Capture the cell that displays the provided text and extract its (X, Y) central coordinate. 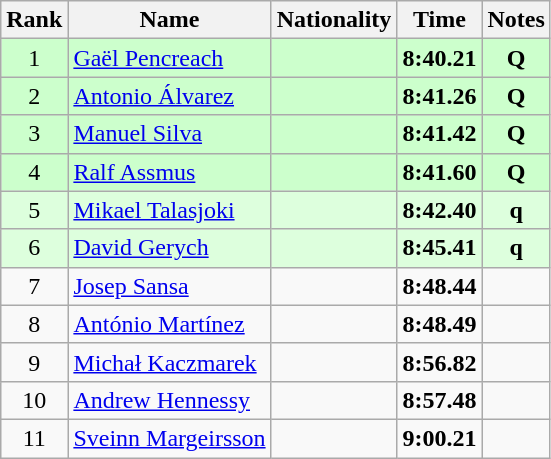
8:41.60 (440, 172)
Nationality (334, 20)
Gaël Pencreach (170, 58)
Manuel Silva (170, 134)
Michał Kaczmarek (170, 362)
8:48.49 (440, 324)
8:57.48 (440, 400)
Rank (34, 20)
10 (34, 400)
Name (170, 20)
2 (34, 96)
8:45.41 (440, 248)
8:48.44 (440, 286)
8 (34, 324)
Notes (516, 20)
Time (440, 20)
8:42.40 (440, 210)
Andrew Hennessy (170, 400)
11 (34, 438)
Ralf Assmus (170, 172)
5 (34, 210)
António Martínez (170, 324)
3 (34, 134)
7 (34, 286)
9:00.21 (440, 438)
Antonio Álvarez (170, 96)
Josep Sansa (170, 286)
David Gerych (170, 248)
1 (34, 58)
9 (34, 362)
4 (34, 172)
6 (34, 248)
8:40.21 (440, 58)
Mikael Talasjoki (170, 210)
Sveinn Margeirsson (170, 438)
8:41.26 (440, 96)
8:56.82 (440, 362)
8:41.42 (440, 134)
